For the text-containing cell, return its midpoint in [x, y] coordinate format. 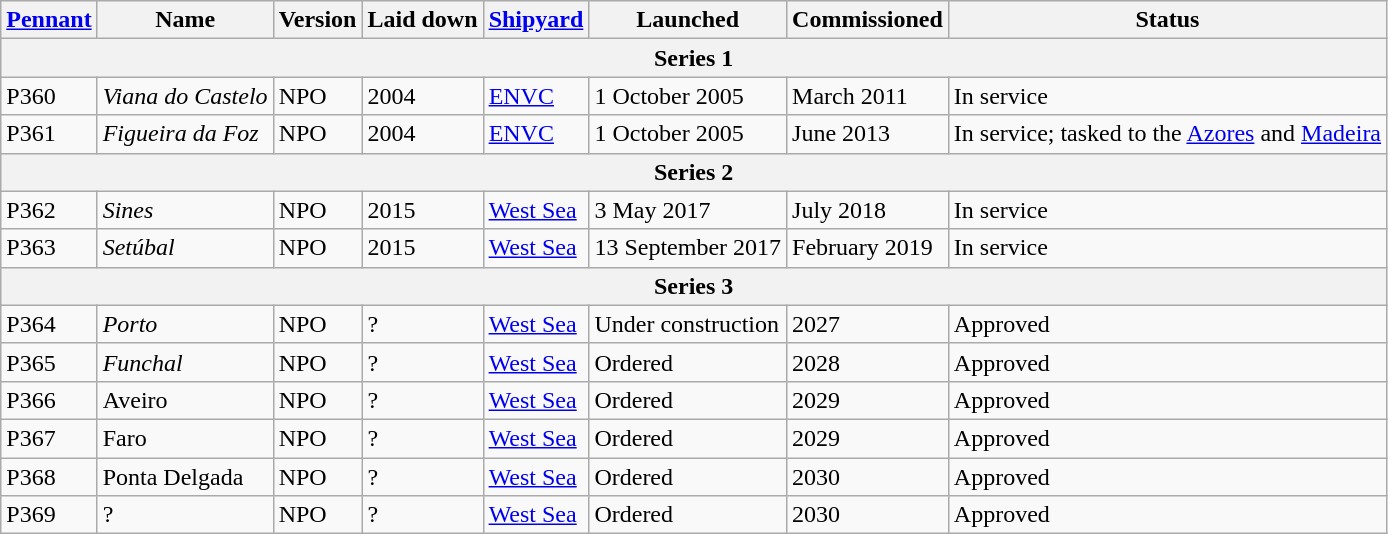
Series 3 [694, 286]
2028 [868, 362]
Porto [185, 324]
P365 [49, 362]
P362 [49, 210]
P367 [49, 438]
Aveiro [185, 400]
P361 [49, 134]
In service; tasked to the Azores and Madeira [1167, 134]
Laid down [422, 20]
Series 1 [694, 58]
Pennant [49, 20]
P363 [49, 248]
Shipyard [536, 20]
13 September 2017 [688, 248]
Figueira da Foz [185, 134]
July 2018 [868, 210]
Commissioned [868, 20]
Launched [688, 20]
February 2019 [868, 248]
P368 [49, 477]
Viana do Castelo [185, 96]
Series 2 [694, 172]
P366 [49, 400]
Status [1167, 20]
3 May 2017 [688, 210]
March 2011 [868, 96]
Ponta Delgada [185, 477]
Faro [185, 438]
P369 [49, 515]
P360 [49, 96]
2027 [868, 324]
Version [318, 20]
Setúbal [185, 248]
June 2013 [868, 134]
Sines [185, 210]
P364 [49, 324]
Under construction [688, 324]
Funchal [185, 362]
Name [185, 20]
